Scan for the cell matching the given text and deliver its (X, Y) coordinate at center. 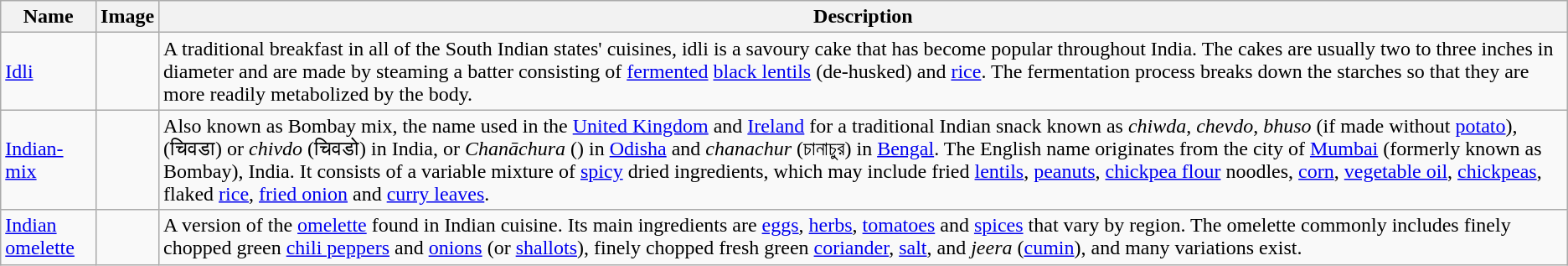
Indian omelette (49, 237)
Idli (49, 71)
Name (49, 17)
Indian-mix (49, 159)
Description (864, 17)
Image (127, 17)
